Return (x, y) of the center of cell containing provided text 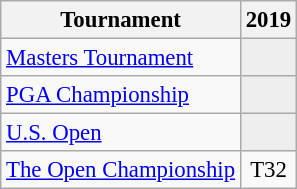
PGA Championship (121, 95)
Masters Tournament (121, 58)
T32 (268, 170)
2019 (268, 20)
The Open Championship (121, 170)
U.S. Open (121, 133)
Tournament (121, 20)
